Determine the [x, y] coordinate at the center of the cell enclosing the given text.  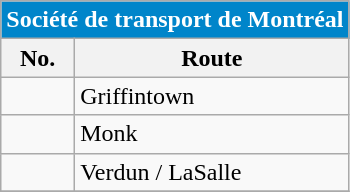
Monk [212, 134]
No. [38, 58]
Société de transport de Montréal [175, 20]
Griffintown [212, 96]
Verdun / LaSalle [212, 172]
Route [212, 58]
